Extract the (X, Y) coordinate from the center of the cell holding the provided text.  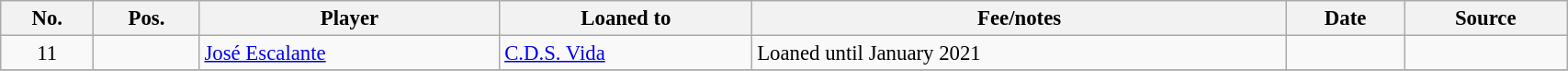
Source (1486, 18)
No. (48, 18)
11 (48, 53)
Loaned to (626, 18)
Fee/notes (1020, 18)
Date (1345, 18)
Loaned until January 2021 (1020, 53)
Player (349, 18)
José Escalante (349, 53)
C.D.S. Vida (626, 53)
Pos. (147, 18)
